Detect which cell encompasses the target text, then output its (X, Y) center coordinate. 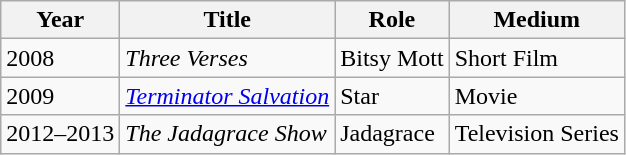
2008 (60, 58)
The Jadagrace Show (228, 134)
Three Verses (228, 58)
Role (392, 20)
2009 (60, 96)
Television Series (536, 134)
Year (60, 20)
Medium (536, 20)
2012–2013 (60, 134)
Bitsy Mott (392, 58)
Title (228, 20)
Jadagrace (392, 134)
Star (392, 96)
Terminator Salvation (228, 96)
Movie (536, 96)
Short Film (536, 58)
